Scan for the cell matching the given text and deliver its (x, y) coordinate at center. 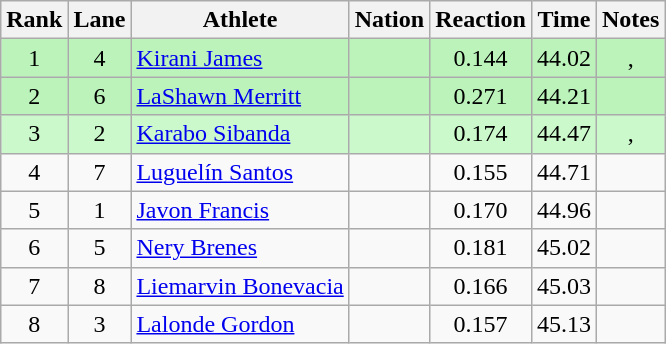
45.13 (564, 324)
44.47 (564, 134)
Nery Brenes (240, 248)
Athlete (240, 20)
44.96 (564, 210)
Liemarvin Bonevacia (240, 286)
Karabo Sibanda (240, 134)
Rank (34, 20)
44.71 (564, 172)
0.271 (481, 96)
0.174 (481, 134)
Kirani James (240, 58)
45.02 (564, 248)
0.170 (481, 210)
Nation (389, 20)
Luguelín Santos (240, 172)
45.03 (564, 286)
Notes (630, 20)
44.21 (564, 96)
Reaction (481, 20)
0.166 (481, 286)
0.155 (481, 172)
0.144 (481, 58)
0.157 (481, 324)
Time (564, 20)
Lalonde Gordon (240, 324)
LaShawn Merritt (240, 96)
Lane (100, 20)
44.02 (564, 58)
0.181 (481, 248)
Javon Francis (240, 210)
